Detect which cell encompasses the target text, then output its [X, Y] center coordinate. 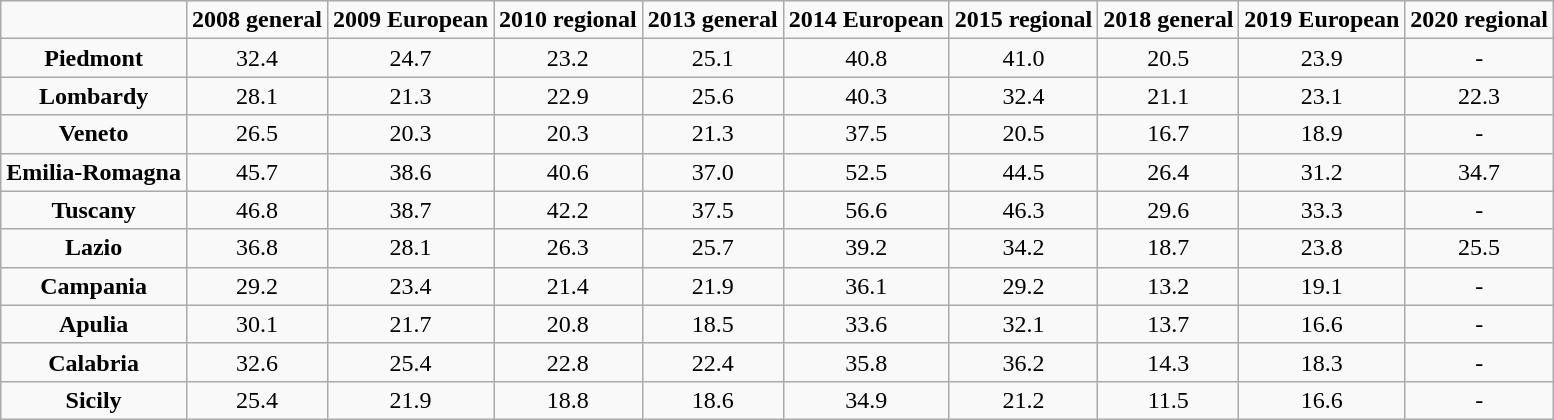
56.6 [866, 210]
14.3 [1168, 362]
18.3 [1322, 362]
21.7 [411, 324]
2013 general [712, 20]
36.1 [866, 286]
Lombardy [94, 96]
38.6 [411, 172]
39.2 [866, 248]
41.0 [1024, 58]
40.3 [866, 96]
21.2 [1024, 400]
37.0 [712, 172]
23.9 [1322, 58]
25.5 [1480, 248]
36.8 [256, 248]
21.1 [1168, 96]
Calabria [94, 362]
11.5 [1168, 400]
Campania [94, 286]
52.5 [866, 172]
2019 European [1322, 20]
16.7 [1168, 134]
30.1 [256, 324]
18.7 [1168, 248]
45.7 [256, 172]
44.5 [1024, 172]
22.8 [568, 362]
25.7 [712, 248]
18.5 [712, 324]
18.6 [712, 400]
22.9 [568, 96]
46.8 [256, 210]
29.6 [1168, 210]
24.7 [411, 58]
23.8 [1322, 248]
42.2 [568, 210]
Emilia-Romagna [94, 172]
23.1 [1322, 96]
25.6 [712, 96]
2009 European [411, 20]
2014 European [866, 20]
22.4 [712, 362]
Apulia [94, 324]
46.3 [1024, 210]
2020 regional [1480, 20]
40.6 [568, 172]
23.2 [568, 58]
32.6 [256, 362]
19.1 [1322, 286]
2015 regional [1024, 20]
13.2 [1168, 286]
18.9 [1322, 134]
Sicily [94, 400]
26.4 [1168, 172]
40.8 [866, 58]
2010 regional [568, 20]
32.1 [1024, 324]
33.3 [1322, 210]
Tuscany [94, 210]
18.8 [568, 400]
Veneto [94, 134]
25.1 [712, 58]
Piedmont [94, 58]
23.4 [411, 286]
35.8 [866, 362]
2018 general [1168, 20]
2008 general [256, 20]
34.9 [866, 400]
36.2 [1024, 362]
31.2 [1322, 172]
26.5 [256, 134]
34.7 [1480, 172]
22.3 [1480, 96]
34.2 [1024, 248]
38.7 [411, 210]
33.6 [866, 324]
21.4 [568, 286]
13.7 [1168, 324]
20.8 [568, 324]
Lazio [94, 248]
26.3 [568, 248]
